Provide the [x, y] coordinate of the cell's center where the given text is located.  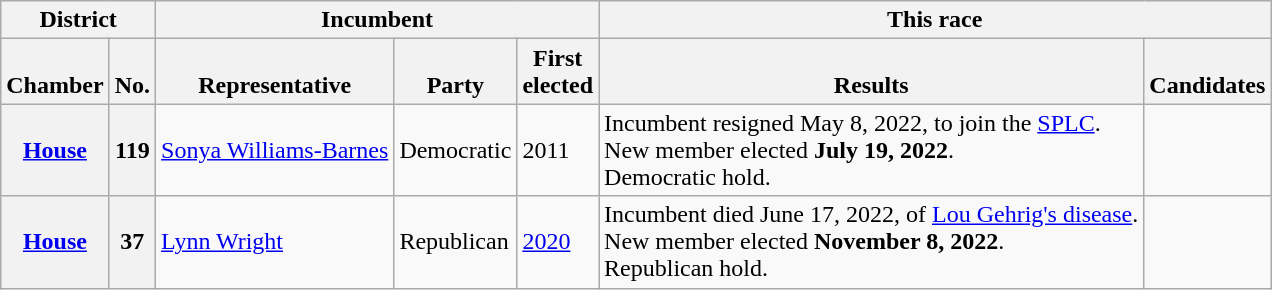
Representative [275, 72]
Incumbent [378, 20]
Incumbent died June 17, 2022, of Lou Gehrig's disease.New member elected November 8, 2022.Republican hold. [872, 242]
Democratic [456, 150]
No. [132, 72]
Party [456, 72]
2011 [558, 150]
2020 [558, 242]
This race [935, 20]
Republican [456, 242]
Chamber [55, 72]
Sonya Williams-Barnes [275, 150]
Candidates [1208, 72]
District [78, 20]
Lynn Wright [275, 242]
119 [132, 150]
Results [872, 72]
Firstelected [558, 72]
37 [132, 242]
Incumbent resigned May 8, 2022, to join the SPLC.New member elected July 19, 2022.Democratic hold. [872, 150]
